From the cell containing the given text, extract its center point as (X, Y) coordinate. 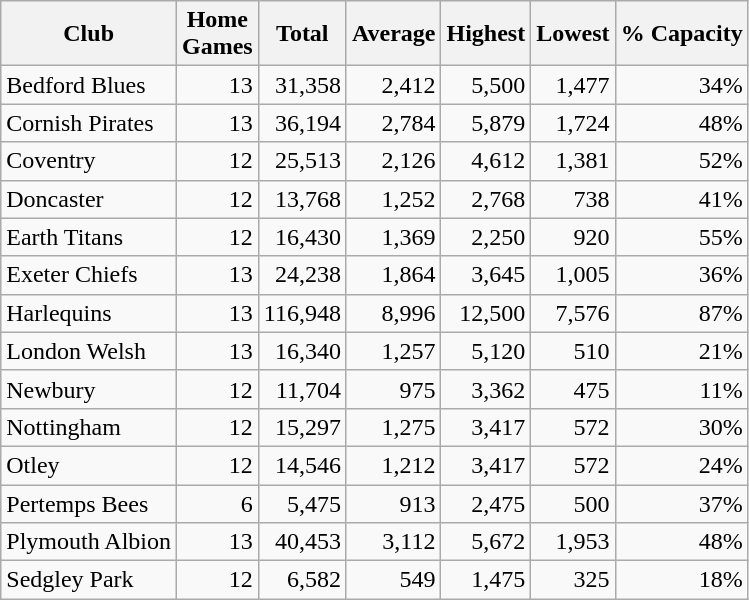
475 (573, 389)
Otley (89, 465)
% Capacity (682, 34)
1,477 (573, 85)
4,612 (486, 161)
55% (682, 237)
1,252 (394, 199)
2,768 (486, 199)
5,475 (302, 503)
24,238 (302, 275)
Bedford Blues (89, 85)
1,369 (394, 237)
Doncaster (89, 199)
Lowest (573, 34)
6,582 (302, 580)
1,475 (486, 580)
549 (394, 580)
500 (573, 503)
Harlequins (89, 313)
25,513 (302, 161)
11,704 (302, 389)
5,500 (486, 85)
2,412 (394, 85)
3,112 (394, 542)
London Welsh (89, 351)
Pertemps Bees (89, 503)
975 (394, 389)
16,430 (302, 237)
1,005 (573, 275)
41% (682, 199)
Newbury (89, 389)
2,475 (486, 503)
Nottingham (89, 427)
11% (682, 389)
7,576 (573, 313)
5,120 (486, 351)
913 (394, 503)
Highest (486, 34)
Plymouth Albion (89, 542)
37% (682, 503)
Exeter Chiefs (89, 275)
3,362 (486, 389)
1,275 (394, 427)
16,340 (302, 351)
Club (89, 34)
5,879 (486, 123)
36% (682, 275)
920 (573, 237)
3,645 (486, 275)
6 (218, 503)
HomeGames (218, 34)
1,724 (573, 123)
18% (682, 580)
2,250 (486, 237)
12,500 (486, 313)
15,297 (302, 427)
738 (573, 199)
1,864 (394, 275)
8,996 (394, 313)
13,768 (302, 199)
30% (682, 427)
52% (682, 161)
24% (682, 465)
31,358 (302, 85)
1,257 (394, 351)
510 (573, 351)
14,546 (302, 465)
2,126 (394, 161)
2,784 (394, 123)
5,672 (486, 542)
1,212 (394, 465)
36,194 (302, 123)
116,948 (302, 313)
Average (394, 34)
87% (682, 313)
Cornish Pirates (89, 123)
Sedgley Park (89, 580)
34% (682, 85)
1,953 (573, 542)
21% (682, 351)
Earth Titans (89, 237)
Total (302, 34)
Coventry (89, 161)
1,381 (573, 161)
40,453 (302, 542)
325 (573, 580)
